Locate the cell with the specified text and output its (x, y) center coordinate. 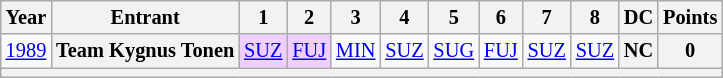
8 (595, 17)
2 (309, 17)
7 (547, 17)
1 (263, 17)
MIN (356, 51)
5 (454, 17)
SUG (454, 51)
DC (638, 17)
Entrant (145, 17)
6 (501, 17)
3 (356, 17)
4 (404, 17)
Points (690, 17)
Team Kygnus Tonen (145, 51)
1989 (26, 51)
Year (26, 17)
0 (690, 51)
NC (638, 51)
